Locate the cell with the specified text and output its [X, Y] center coordinate. 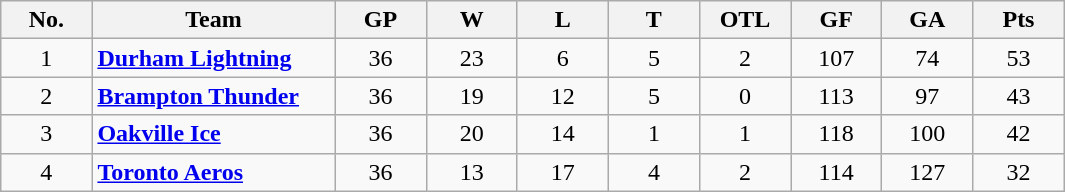
107 [836, 58]
100 [928, 134]
GF [836, 20]
97 [928, 96]
118 [836, 134]
Oakville Ice [214, 134]
OTL [744, 20]
20 [472, 134]
114 [836, 172]
GP [380, 20]
13 [472, 172]
17 [562, 172]
32 [1018, 172]
W [472, 20]
Team [214, 20]
6 [562, 58]
19 [472, 96]
127 [928, 172]
113 [836, 96]
12 [562, 96]
Toronto Aeros [214, 172]
T [654, 20]
Durham Lightning [214, 58]
53 [1018, 58]
23 [472, 58]
Brampton Thunder [214, 96]
42 [1018, 134]
43 [1018, 96]
74 [928, 58]
L [562, 20]
GA [928, 20]
No. [46, 20]
3 [46, 134]
0 [744, 96]
14 [562, 134]
Pts [1018, 20]
